Return [X, Y] of the center of cell containing provided text 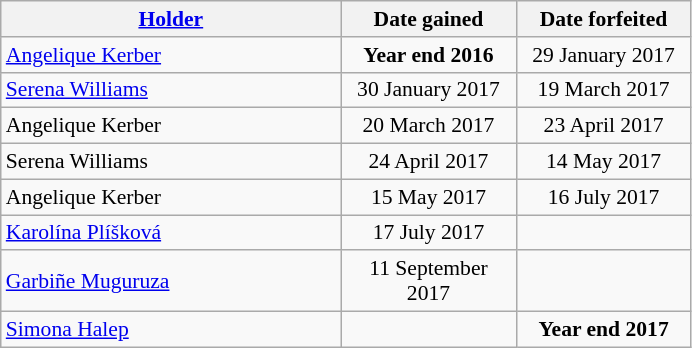
30 January 2017 [428, 90]
Holder [171, 19]
Simona Halep [171, 330]
Year end 2017 [604, 330]
Year end 2016 [428, 55]
29 January 2017 [604, 55]
23 April 2017 [604, 126]
14 May 2017 [604, 162]
11 September 2017 [428, 282]
Date forfeited [604, 19]
24 April 2017 [428, 162]
16 July 2017 [604, 197]
20 March 2017 [428, 126]
Garbiñe Muguruza [171, 282]
Date gained [428, 19]
15 May 2017 [428, 197]
17 July 2017 [428, 233]
Karolína Plíšková [171, 233]
19 March 2017 [604, 90]
